Search for the cell housing the specified text and yield its (X, Y) center coordinate. 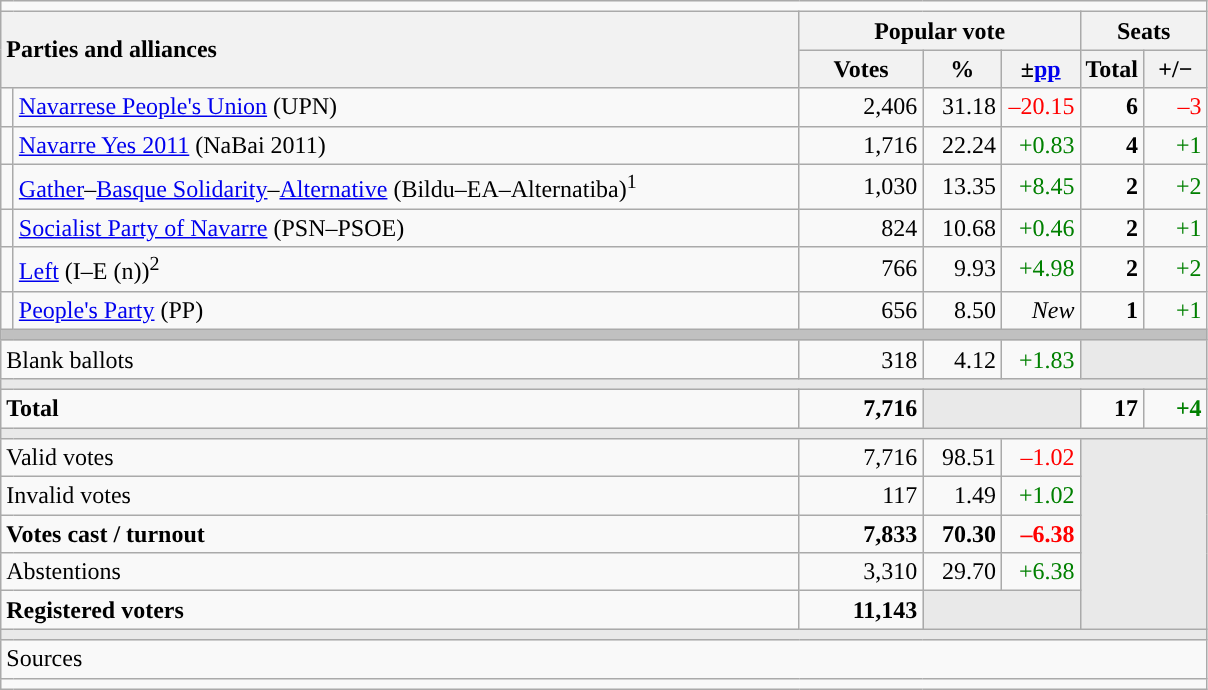
31.18 (962, 107)
824 (861, 228)
1,030 (861, 186)
6 (1112, 107)
–3 (1176, 107)
Socialist Party of Navarre (PSN–PSOE) (406, 228)
Votes (861, 69)
–20.15 (1040, 107)
+0.83 (1040, 145)
4 (1112, 145)
70.30 (962, 534)
656 (861, 310)
People's Party (PP) (406, 310)
98.51 (962, 458)
13.35 (962, 186)
11,143 (861, 610)
+/− (1176, 69)
8.50 (962, 310)
Seats (1144, 31)
7,833 (861, 534)
17 (1112, 408)
+1.02 (1040, 496)
1 (1112, 310)
–6.38 (1040, 534)
+8.45 (1040, 186)
Votes cast / turnout (400, 534)
4.12 (962, 359)
% (962, 69)
29.70 (962, 572)
Gather–Basque Solidarity–Alternative (Bildu–EA–Alternatiba)1 (406, 186)
Registered voters (400, 610)
9.93 (962, 270)
2,406 (861, 107)
–1.02 (1040, 458)
Left (I–E (n))2 (406, 270)
Abstentions (400, 572)
117 (861, 496)
318 (861, 359)
766 (861, 270)
1,716 (861, 145)
10.68 (962, 228)
Popular vote (940, 31)
3,310 (861, 572)
Invalid votes (400, 496)
New (1040, 310)
+6.38 (1040, 572)
Sources (604, 659)
22.24 (962, 145)
+4.98 (1040, 270)
Parties and alliances (400, 50)
Navarre Yes 2011 (NaBai 2011) (406, 145)
+4 (1176, 408)
+0.46 (1040, 228)
Valid votes (400, 458)
Blank ballots (400, 359)
1.49 (962, 496)
+1.83 (1040, 359)
Navarrese People's Union (UPN) (406, 107)
±pp (1040, 69)
